Identify which cell holds the provided text, then report its [x, y] central coordinate. 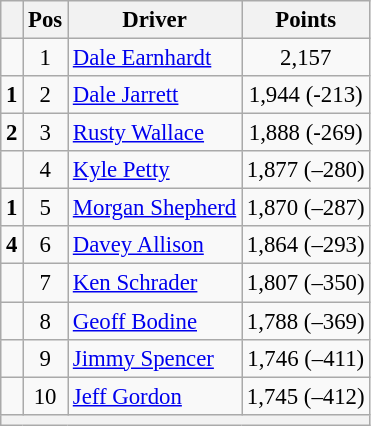
1,877 (–280) [306, 170]
Ken Schrader [155, 283]
1,807 (–350) [306, 283]
Davey Allison [155, 245]
1,745 (–412) [306, 396]
Morgan Shepherd [155, 208]
5 [46, 208]
1,788 (–369) [306, 321]
Geoff Bodine [155, 321]
8 [46, 321]
9 [46, 358]
1,864 (–293) [306, 245]
3 [46, 133]
Rusty Wallace [155, 133]
Dale Earnhardt [155, 58]
Kyle Petty [155, 170]
1,888 (-269) [306, 133]
Jeff Gordon [155, 396]
6 [46, 245]
Dale Jarrett [155, 95]
Points [306, 20]
10 [46, 396]
1,944 (-213) [306, 95]
2,157 [306, 58]
Pos [46, 20]
7 [46, 283]
1,870 (–287) [306, 208]
Driver [155, 20]
Jimmy Spencer [155, 358]
1,746 (–411) [306, 358]
